Detect which cell encompasses the target text, then output its [x, y] center coordinate. 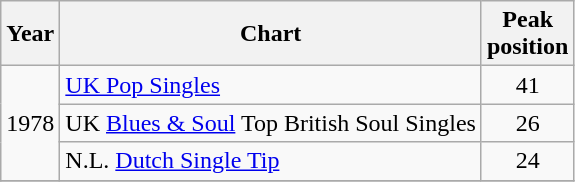
24 [527, 161]
UK Blues & Soul Top British Soul Singles [271, 123]
1978 [30, 123]
UK Pop Singles [271, 85]
41 [527, 85]
Chart [271, 34]
N.L. Dutch Single Tip [271, 161]
26 [527, 123]
Peakposition [527, 34]
Year [30, 34]
